From the cell containing the given text, extract its center point as [X, Y] coordinate. 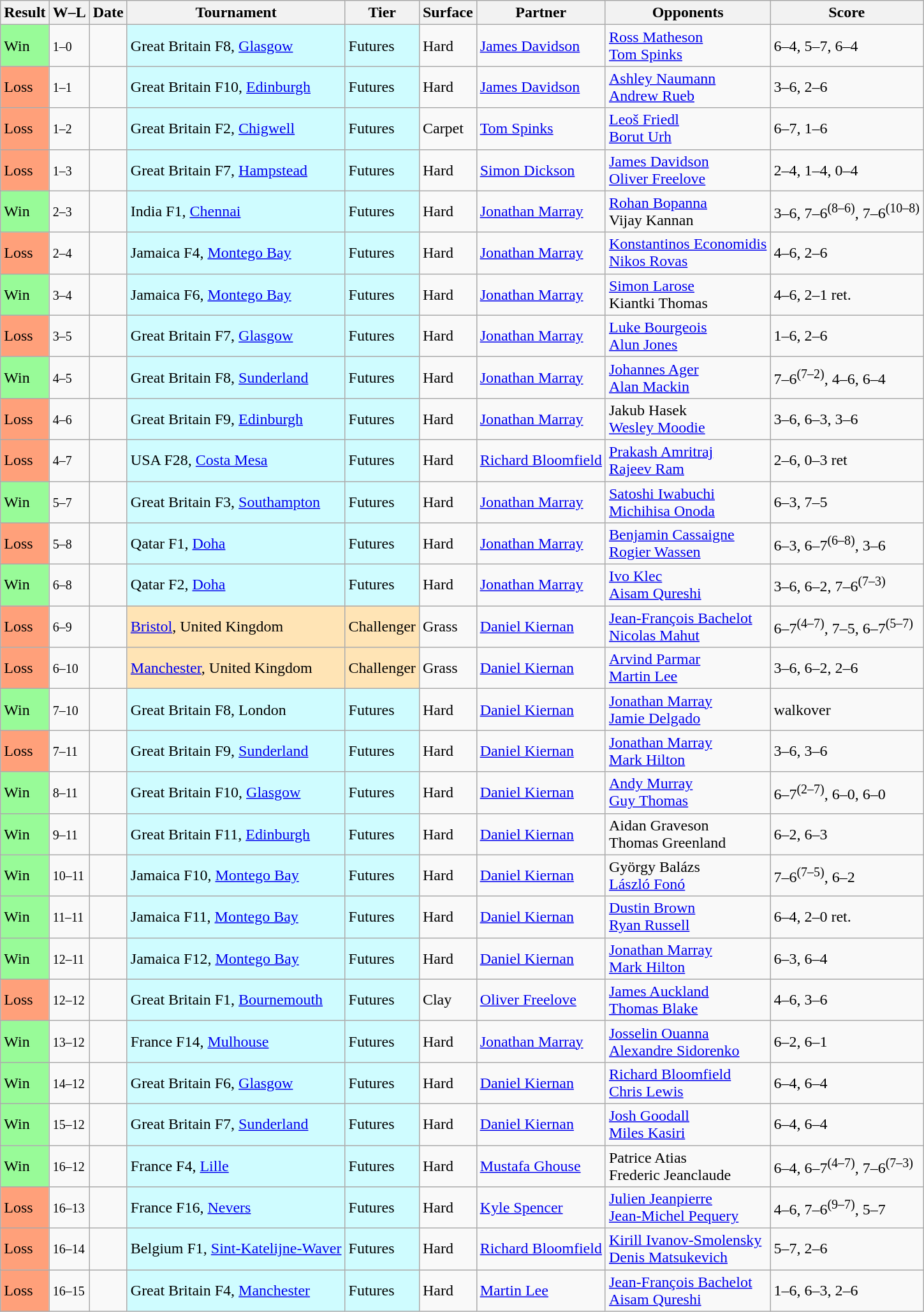
4–6, 2–1 ret. [847, 295]
9–11 [69, 834]
Great Britain F7, Hampstead [236, 170]
Konstantinos Economidis Nikos Rovas [687, 253]
Jean-François Bachelot Aisam Qureshi [687, 1291]
James Davidson Oliver Freelove [687, 170]
6–4, 5–7, 6–4 [847, 46]
6–2, 6–1 [847, 1041]
Opponents [687, 13]
6–3, 7–5 [847, 501]
W–L [69, 13]
György Balázs László Fonó [687, 875]
6–8 [69, 586]
Jamaica F11, Montego Bay [236, 917]
6–4, 2–0 ret. [847, 917]
2–4, 1–4, 0–4 [847, 170]
6–7, 1–6 [847, 129]
Simon Dickson [541, 170]
Tournament [236, 13]
Great Britain F9, Sunderland [236, 751]
Tom Spinks [541, 129]
Ivo Klec Aisam Qureshi [687, 586]
4–6 [69, 418]
3–5 [69, 335]
Josselin Ouanna Alexandre Sidorenko [687, 1041]
Josh Goodall Miles Kasiri [687, 1124]
Great Britain F10, Glasgow [236, 792]
15–12 [69, 1124]
1–3 [69, 170]
Dustin Brown Ryan Russell [687, 917]
1–1 [69, 87]
Andy Murray Guy Thomas [687, 792]
Great Britain F8, Glasgow [236, 46]
Richard Bloomfield Chris Lewis [687, 1083]
walkover [847, 709]
Benjamin Cassaigne Rogier Wassen [687, 543]
Manchester, United Kingdom [236, 668]
France F4, Lille [236, 1166]
Qatar F1, Doha [236, 543]
10–11 [69, 875]
France F14, Mulhouse [236, 1041]
2–6, 0–3 ret [847, 461]
USA F28, Costa Mesa [236, 461]
Great Britain F7, Sunderland [236, 1124]
Great Britain F4, Manchester [236, 1291]
1–6, 2–6 [847, 335]
11–11 [69, 917]
Belgium F1, Sint-Katelijne-Waver [236, 1249]
12–11 [69, 958]
6–10 [69, 668]
5–7, 2–6 [847, 1249]
4–6, 3–6 [847, 1000]
6–3, 6–4 [847, 958]
Aidan Graveson Thomas Greenland [687, 834]
7–10 [69, 709]
5–7 [69, 501]
Luke Bourgeois Alun Jones [687, 335]
6–9 [69, 626]
Jamaica F10, Montego Bay [236, 875]
Great Britain F6, Glasgow [236, 1083]
Great Britain F11, Edinburgh [236, 834]
4–6, 2–6 [847, 253]
Great Britain F10, Edinburgh [236, 87]
Leoš Friedl Borut Urh [687, 129]
Jamaica F6, Montego Bay [236, 295]
Bristol, United Kingdom [236, 626]
3–4 [69, 295]
Score [847, 13]
7–11 [69, 751]
Great Britain F1, Bournemouth [236, 1000]
Carpet [448, 129]
Oliver Freelove [541, 1000]
4–6, 7–6(9–7), 5–7 [847, 1208]
Patrice Atias Frederic Jeanclaude [687, 1166]
6–7(2–7), 6–0, 6–0 [847, 792]
Result [25, 13]
3–6, 3–6 [847, 751]
India F1, Chennai [236, 212]
Satoshi Iwabuchi Michihisa Onoda [687, 501]
Date [108, 13]
7–6(7–2), 4–6, 6–4 [847, 378]
Partner [541, 13]
Great Britain F2, Chigwell [236, 129]
1–0 [69, 46]
Great Britain F8, London [236, 709]
Clay [448, 1000]
Qatar F2, Doha [236, 586]
6–2, 6–3 [847, 834]
Simon Larose Kiantki Thomas [687, 295]
Jakub Hasek Wesley Moodie [687, 418]
6–3, 6–7(6–8), 3–6 [847, 543]
1–2 [69, 129]
Great Britain F3, Southampton [236, 501]
7–6(7–5), 6–2 [847, 875]
16–15 [69, 1291]
8–11 [69, 792]
14–12 [69, 1083]
6–7(4–7), 7–5, 6–7(5–7) [847, 626]
2–4 [69, 253]
4–7 [69, 461]
France F16, Nevers [236, 1208]
Arvind Parmar Martin Lee [687, 668]
4–5 [69, 378]
16–14 [69, 1249]
Kyle Spencer [541, 1208]
13–12 [69, 1041]
3–6, 6–3, 3–6 [847, 418]
Julien Jeanpierre Jean-Michel Pequery [687, 1208]
Great Britain F8, Sunderland [236, 378]
Jean-François Bachelot Nicolas Mahut [687, 626]
Jamaica F4, Montego Bay [236, 253]
Great Britain F9, Edinburgh [236, 418]
3–6, 6–2, 7–6(7–3) [847, 586]
6–4, 6–7(4–7), 7–6(7–3) [847, 1166]
Rohan Bopanna Vijay Kannan [687, 212]
Johannes Ager Alan Mackin [687, 378]
2–3 [69, 212]
Kirill Ivanov-Smolensky Denis Matsukevich [687, 1249]
3–6, 2–6 [847, 87]
Prakash Amritraj Rajeev Ram [687, 461]
Great Britain F7, Glasgow [236, 335]
5–8 [69, 543]
12–12 [69, 1000]
16–13 [69, 1208]
Mustafa Ghouse [541, 1166]
16–12 [69, 1166]
1–6, 6–3, 2–6 [847, 1291]
Jonathan Marray Jamie Delgado [687, 709]
Surface [448, 13]
3–6, 7–6(8–6), 7–6(10–8) [847, 212]
Tier [382, 13]
Ross Matheson Tom Spinks [687, 46]
Ashley Naumann Andrew Rueb [687, 87]
Jamaica F12, Montego Bay [236, 958]
James Auckland Thomas Blake [687, 1000]
Martin Lee [541, 1291]
3–6, 6–2, 2–6 [847, 668]
